From the cell containing the given text, extract its center point as [X, Y] coordinate. 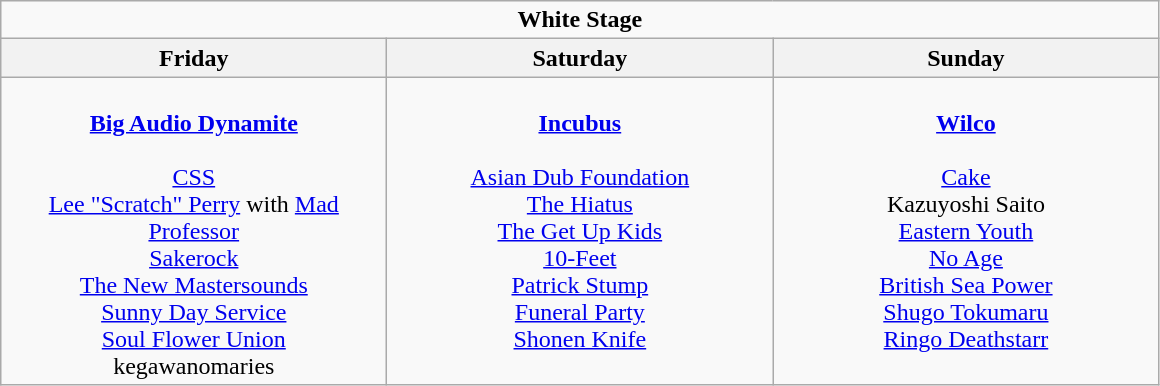
Friday [194, 58]
Sunday [966, 58]
White Stage [580, 20]
Saturday [580, 58]
Big Audio Dynamite CSS Lee "Scratch" Perry with Mad Professor Sakerock The New Mastersounds Sunny Day Service Soul Flower Union kegawanomaries [194, 231]
Wilco Cake Kazuyoshi Saito Eastern Youth No Age British Sea Power Shugo Tokumaru Ringo Deathstarr [966, 231]
Incubus Asian Dub Foundation The Hiatus The Get Up Kids 10-Feet Patrick Stump Funeral Party Shonen Knife [580, 231]
